Return (x, y) of the center of cell containing provided text 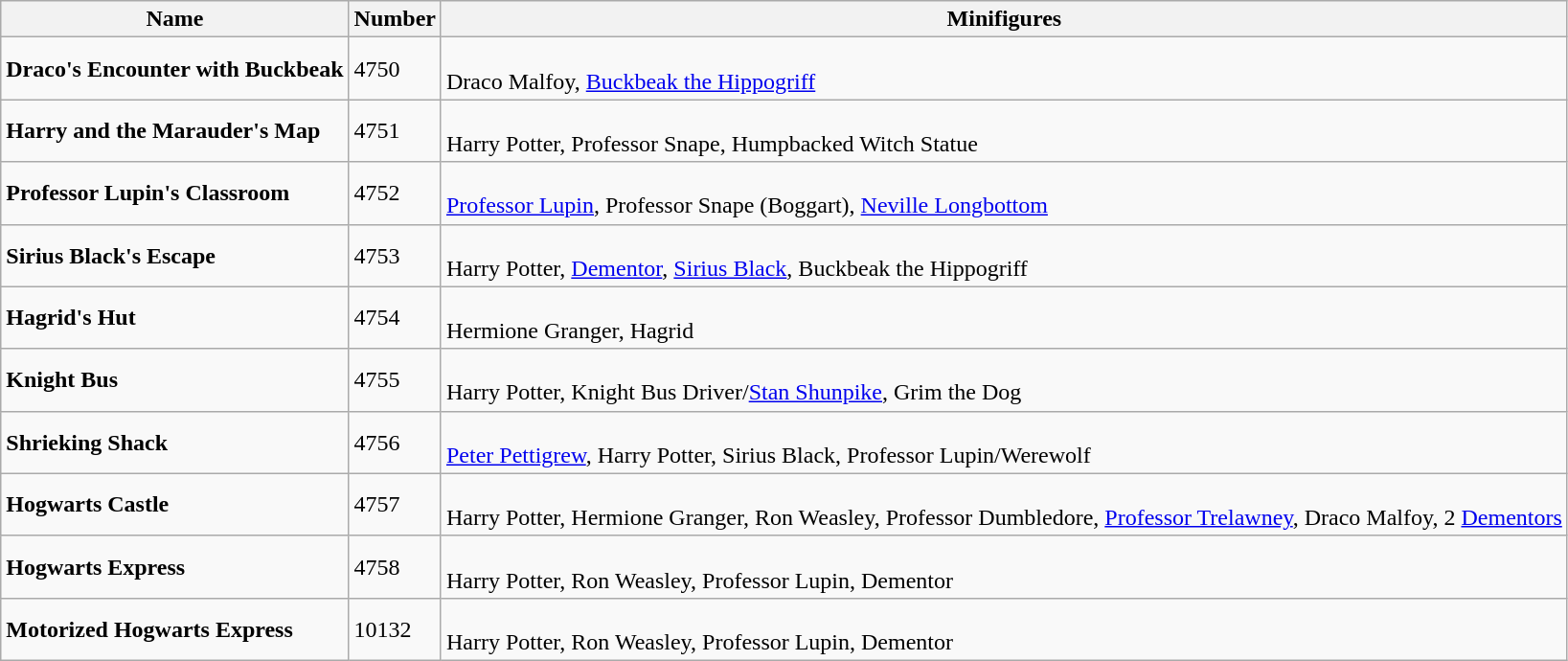
4751 (395, 130)
Draco Malfoy, Buckbeak the Hippogriff (1004, 69)
4753 (395, 255)
4750 (395, 69)
4752 (395, 194)
4758 (395, 567)
Peter Pettigrew, Harry Potter, Sirius Black, Professor Lupin/Werewolf (1004, 443)
4756 (395, 443)
4757 (395, 504)
4755 (395, 379)
Harry Potter, Knight Bus Driver/Stan Shunpike, Grim the Dog (1004, 379)
Draco's Encounter with Buckbeak (174, 69)
Hagrid's Hut (174, 318)
10132 (395, 628)
4754 (395, 318)
Harry Potter, Professor Snape, Humpbacked Witch Statue (1004, 130)
Professor Lupin's Classroom (174, 194)
Harry and the Marauder's Map (174, 130)
Motorized Hogwarts Express (174, 628)
Name (174, 19)
Professor Lupin, Professor Snape (Boggart), Neville Longbottom (1004, 194)
Shrieking Shack (174, 443)
Hogwarts Castle (174, 504)
Hermione Granger, Hagrid (1004, 318)
Harry Potter, Dementor, Sirius Black, Buckbeak the Hippogriff (1004, 255)
Sirius Black's Escape (174, 255)
Number (395, 19)
Knight Bus (174, 379)
Minifigures (1004, 19)
Harry Potter, Hermione Granger, Ron Weasley, Professor Dumbledore, Professor Trelawney, Draco Malfoy, 2 Dementors (1004, 504)
Hogwarts Express (174, 567)
